Identify which cell holds the provided text, then report its [x, y] central coordinate. 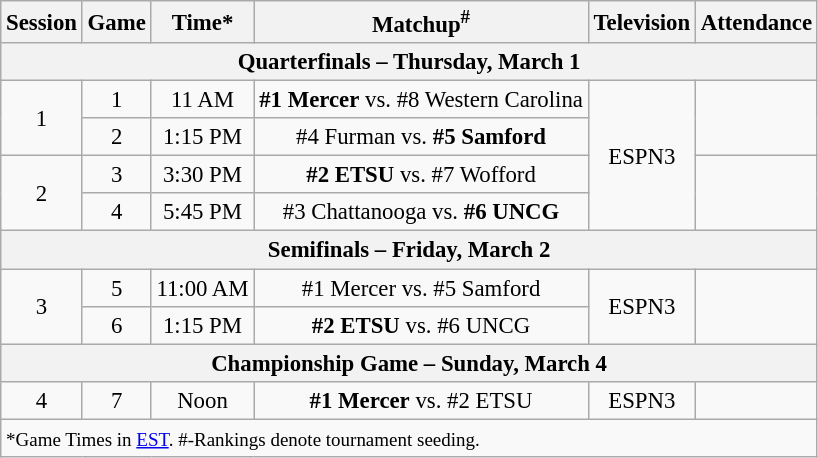
Game [116, 22]
Championship Game – Sunday, March 4 [410, 363]
Time* [202, 22]
#2 ETSU vs. #7 Wofford [421, 175]
#1 Mercer vs. #5 Samford [421, 288]
Television [642, 22]
11:00 AM [202, 288]
#4 Furman vs. #5 Samford [421, 137]
3:30 PM [202, 175]
6 [116, 325]
#1 Mercer vs. #8 Western Carolina [421, 100]
Attendance [756, 22]
Noon [202, 400]
Semifinals – Friday, March 2 [410, 250]
5 [116, 288]
Quarterfinals – Thursday, March 1 [410, 62]
11 AM [202, 100]
#2 ETSU vs. #6 UNCG [421, 325]
Session [42, 22]
#1 Mercer vs. #2 ETSU [421, 400]
#3 Chattanooga vs. #6 UNCG [421, 213]
5:45 PM [202, 213]
7 [116, 400]
*Game Times in EST. #-Rankings denote tournament seeding. [410, 438]
Matchup# [421, 22]
